From the cell containing the given text, extract its center point as (x, y) coordinate. 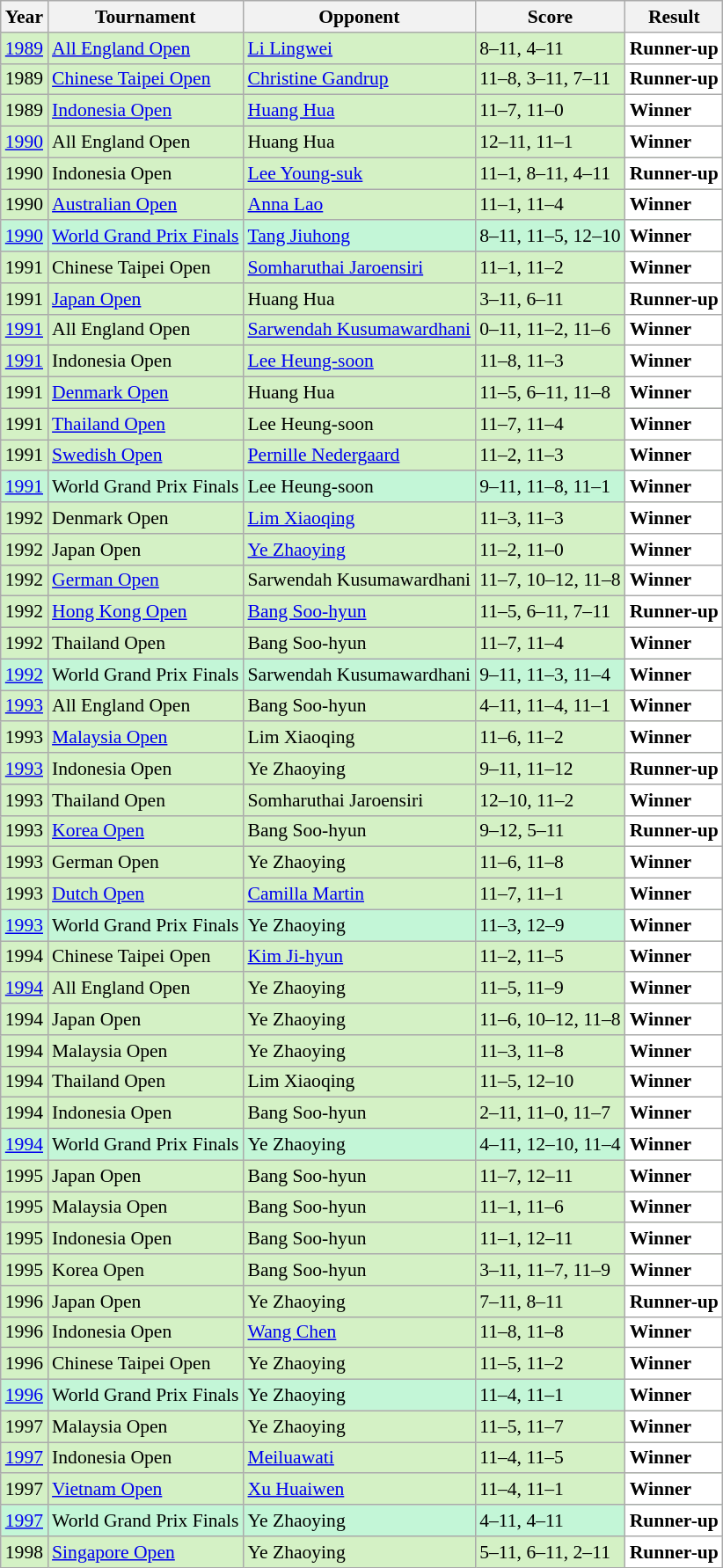
11–3, 11–3 (550, 518)
11–5, 6–11, 7–11 (550, 612)
11–8, 11–3 (550, 361)
1998 (25, 1552)
Meiluawati (359, 1458)
11–5, 11–2 (550, 1364)
Tang Jiuhong (359, 237)
11–4, 11–5 (550, 1458)
Anna Lao (359, 205)
Singapore Open (145, 1552)
11–2, 11–0 (550, 550)
11–6, 10–12, 11–8 (550, 1019)
Australian Open (145, 205)
Dutch Open (145, 894)
11–8, 11–8 (550, 1332)
11–7, 12–11 (550, 1176)
11–5, 11–7 (550, 1426)
Hong Kong Open (145, 612)
11–7, 11–1 (550, 894)
Christine Gandrup (359, 79)
Result (674, 17)
Camilla Martin (359, 894)
4–11, 12–10, 11–4 (550, 1145)
9–12, 5–11 (550, 831)
11–7, 10–12, 11–8 (550, 580)
11–1, 8–11, 4–11 (550, 173)
11–6, 11–2 (550, 738)
Opponent (359, 17)
11–2, 11–5 (550, 957)
12–10, 11–2 (550, 800)
11–5, 12–10 (550, 1082)
0–11, 11–2, 11–6 (550, 330)
Tournament (145, 17)
7–11, 8–11 (550, 1302)
11–6, 11–8 (550, 863)
9–11, 11–12 (550, 769)
3–11, 6–11 (550, 299)
Kim Ji-hyun (359, 957)
8–11, 11–5, 12–10 (550, 237)
11–7, 11–0 (550, 111)
11–1, 11–6 (550, 1207)
11–1, 11–4 (550, 205)
11–1, 11–2 (550, 267)
Score (550, 17)
4–11, 11–4, 11–1 (550, 706)
Lee Young-suk (359, 173)
Year (25, 17)
11–3, 12–9 (550, 925)
11–3, 11–8 (550, 1051)
11–1, 12–11 (550, 1239)
2–11, 11–0, 11–7 (550, 1113)
8–11, 4–11 (550, 48)
11–5, 6–11, 11–8 (550, 393)
Pernille Nedergaard (359, 456)
12–11, 11–1 (550, 142)
Swedish Open (145, 456)
11–2, 11–3 (550, 456)
11–5, 11–9 (550, 988)
Vietnam Open (145, 1490)
3–11, 11–7, 11–9 (550, 1270)
4–11, 4–11 (550, 1521)
9–11, 11–8, 11–1 (550, 487)
Xu Huaiwen (359, 1490)
5–11, 6–11, 2–11 (550, 1552)
11–8, 3–11, 7–11 (550, 79)
Wang Chen (359, 1332)
Li Lingwei (359, 48)
9–11, 11–3, 11–4 (550, 675)
